Extract the [X, Y] coordinate from the center of the cell holding the provided text.  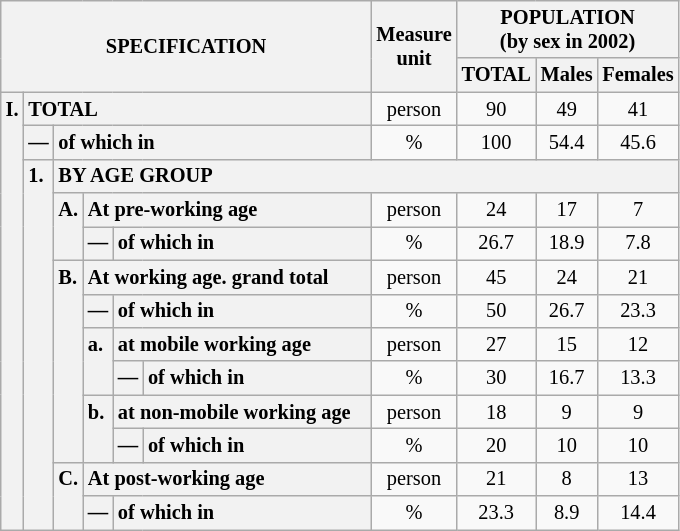
100 [496, 142]
90 [496, 109]
I. [12, 311]
7.8 [638, 243]
8 [567, 479]
SPECIFICATION [186, 46]
at mobile working age [242, 344]
At pre-working age [227, 210]
45 [496, 277]
POPULATION (by sex in 2002) [568, 29]
49 [567, 109]
30 [496, 378]
20 [496, 445]
50 [496, 311]
45.6 [638, 142]
27 [496, 344]
41 [638, 109]
Measure unit [414, 46]
a. [98, 360]
C. [68, 496]
7 [638, 210]
16.7 [567, 378]
17 [567, 210]
12 [638, 344]
B. [68, 361]
18.9 [567, 243]
At post-working age [227, 479]
at non-mobile working age [242, 412]
BY AGE GROUP [366, 176]
1. [38, 344]
b. [98, 428]
13.3 [638, 378]
A. [68, 226]
14.4 [638, 513]
8.9 [567, 513]
Males [567, 75]
At working age. grand total [227, 277]
18 [496, 412]
54.4 [567, 142]
15 [567, 344]
13 [638, 479]
Females [638, 75]
